Find where the given text appears and provide that cell's center as [X, Y] coordinate. 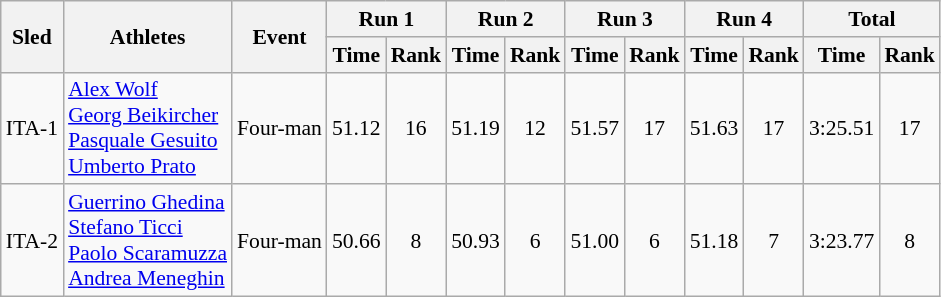
Run 3 [624, 19]
51.19 [476, 128]
ITA-2 [32, 241]
Run 1 [386, 19]
ITA-1 [32, 128]
3:25.51 [842, 128]
51.18 [714, 241]
51.63 [714, 128]
51.00 [594, 241]
Event [280, 36]
7 [774, 241]
Guerrino GhedinaStefano TicciPaolo ScaramuzzaAndrea Meneghin [148, 241]
50.93 [476, 241]
12 [536, 128]
50.66 [356, 241]
Total [872, 19]
Alex WolfGeorg BeikircherPasquale GesuitoUmberto Prato [148, 128]
16 [416, 128]
Run 2 [506, 19]
Athletes [148, 36]
Run 4 [744, 19]
3:23.77 [842, 241]
Sled [32, 36]
51.12 [356, 128]
51.57 [594, 128]
